Determine the [x, y] coordinate at the center of the cell enclosing the given text.  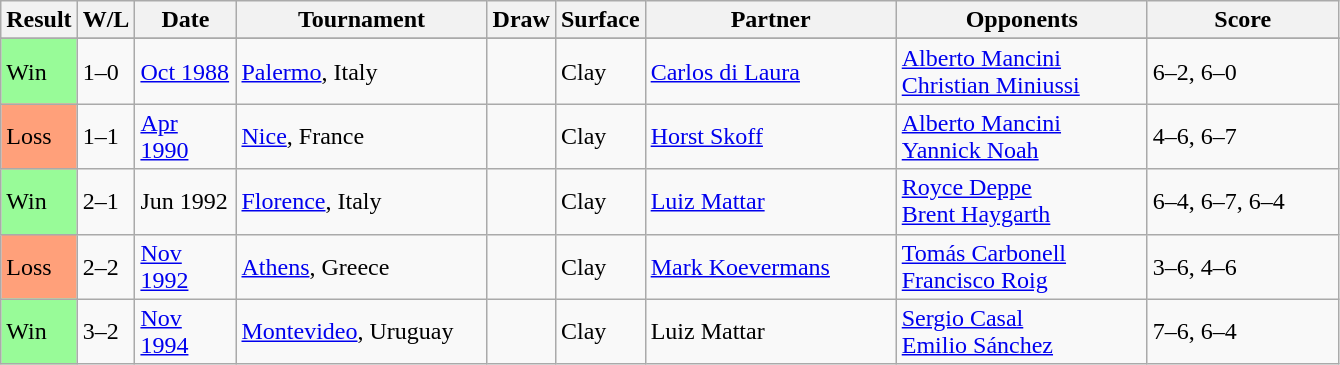
Nov 1992 [186, 266]
Carlos di Laura [770, 72]
3–6, 4–6 [1242, 266]
Result [39, 20]
Tournament [362, 20]
Partner [770, 20]
Alberto Mancini Yannick Noah [1022, 136]
Draw [521, 20]
Oct 1988 [186, 72]
Royce Deppe Brent Haygarth [1022, 202]
6–2, 6–0 [1242, 72]
Horst Skoff [770, 136]
Palermo, Italy [362, 72]
Mark Koevermans [770, 266]
4–6, 6–7 [1242, 136]
Florence, Italy [362, 202]
6–4, 6–7, 6–4 [1242, 202]
Apr 1990 [186, 136]
Surface [600, 20]
Montevideo, Uruguay [362, 332]
1–1 [106, 136]
Nice, France [362, 136]
Nov 1994 [186, 332]
Score [1242, 20]
Tomás Carbonell Francisco Roig [1022, 266]
Opponents [1022, 20]
2–1 [106, 202]
Jun 1992 [186, 202]
Athens, Greece [362, 266]
7–6, 6–4 [1242, 332]
2–2 [106, 266]
Date [186, 20]
Sergio Casal Emilio Sánchez [1022, 332]
1–0 [106, 72]
Alberto Mancini Christian Miniussi [1022, 72]
3–2 [106, 332]
W/L [106, 20]
